Locate the cell with the specified text and output its (X, Y) center coordinate. 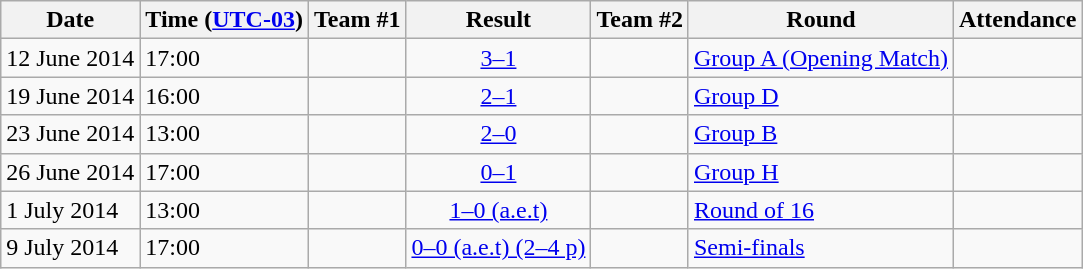
Attendance (1018, 20)
26 June 2014 (70, 172)
0–1 (498, 172)
12 June 2014 (70, 58)
1–0 (a.e.t) (498, 210)
Group H (820, 172)
2–0 (498, 134)
Round of 16 (820, 210)
Semi-finals (820, 248)
Date (70, 20)
Result (498, 20)
Time (UTC-03) (224, 20)
3–1 (498, 58)
Team #2 (640, 20)
9 July 2014 (70, 248)
2–1 (498, 96)
19 June 2014 (70, 96)
Round (820, 20)
1 July 2014 (70, 210)
Group D (820, 96)
Group A (Opening Match) (820, 58)
23 June 2014 (70, 134)
16:00 (224, 96)
Team #1 (357, 20)
Group B (820, 134)
0–0 (a.e.t) (2–4 p) (498, 248)
